Determine the (x, y) coordinate at the center of the cell enclosing the given text.  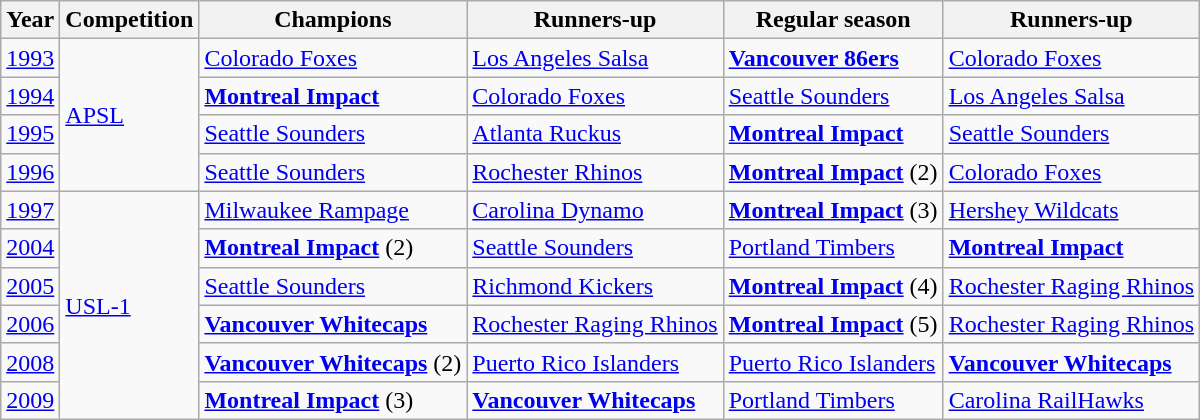
2008 (30, 362)
1995 (30, 134)
2009 (30, 400)
Montreal Impact (5) (833, 324)
Competition (130, 20)
Vancouver 86ers (833, 58)
1994 (30, 96)
1997 (30, 210)
1996 (30, 172)
Atlanta Ruckus (595, 134)
APSL (130, 115)
USL-1 (130, 305)
Carolina RailHawks (1071, 400)
Montreal Impact (4) (833, 286)
Richmond Kickers (595, 286)
2006 (30, 324)
Year (30, 20)
Champions (333, 20)
Vancouver Whitecaps (2) (333, 362)
Carolina Dynamo (595, 210)
1993 (30, 58)
2004 (30, 248)
2005 (30, 286)
Regular season (833, 20)
Milwaukee Rampage (333, 210)
Hershey Wildcats (1071, 210)
Rochester Rhinos (595, 172)
